Search for the cell housing the specified text and yield its (X, Y) center coordinate. 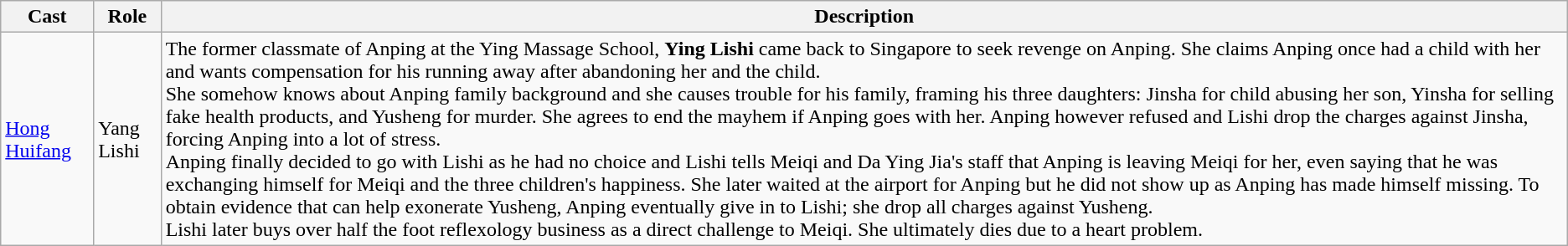
Cast (47, 17)
Yang Lishi (127, 139)
Description (864, 17)
Hong Huifang (47, 139)
Role (127, 17)
